Detect which cell encompasses the target text, then output its (X, Y) center coordinate. 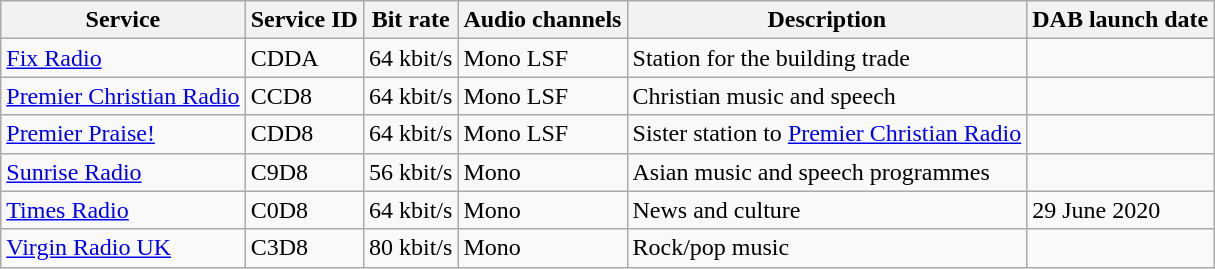
Times Radio (123, 210)
News and culture (827, 210)
C3D8 (304, 248)
29 June 2020 (1120, 210)
Premier Christian Radio (123, 96)
Station for the building trade (827, 58)
CDDA (304, 58)
Description (827, 20)
Sister station to Premier Christian Radio (827, 134)
80 kbit/s (410, 248)
Premier Praise! (123, 134)
CDD8 (304, 134)
Fix Radio (123, 58)
DAB launch date (1120, 20)
56 kbit/s (410, 172)
C9D8 (304, 172)
Service ID (304, 20)
Service (123, 20)
Virgin Radio UK (123, 248)
Rock/pop music (827, 248)
Asian music and speech programmes (827, 172)
CCD8 (304, 96)
Sunrise Radio (123, 172)
Audio channels (542, 20)
C0D8 (304, 210)
Bit rate (410, 20)
Christian music and speech (827, 96)
